Capture the cell that displays the provided text and extract its (x, y) central coordinate. 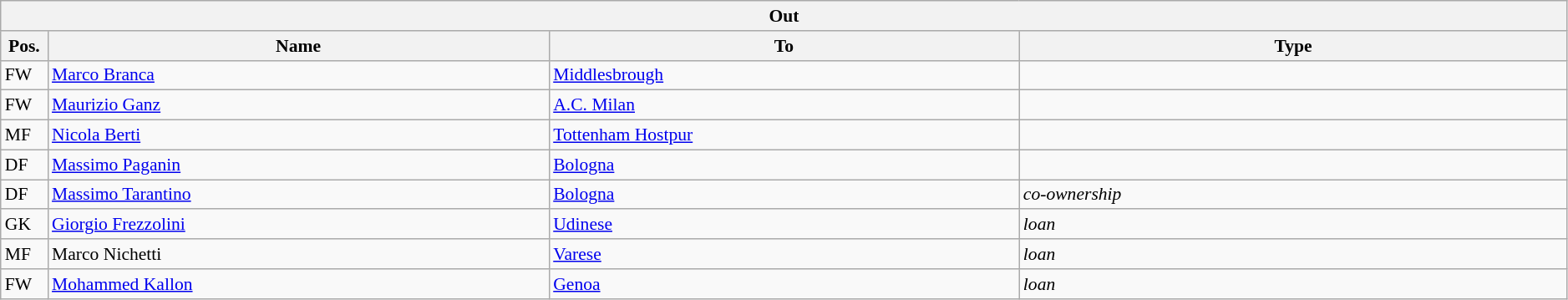
co-ownership (1293, 195)
Massimo Tarantino (298, 195)
Type (1293, 46)
Massimo Paganin (298, 165)
Tottenham Hostpur (784, 135)
Nicola Berti (298, 135)
Name (298, 46)
Marco Branca (298, 75)
Marco Nichetti (298, 254)
Varese (784, 254)
Maurizio Ganz (298, 105)
Genoa (784, 284)
Giorgio Frezzolini (298, 225)
A.C. Milan (784, 105)
GK (24, 225)
Pos. (24, 46)
To (784, 46)
Mohammed Kallon (298, 284)
Out (784, 16)
Udinese (784, 225)
Middlesbrough (784, 75)
